Search for the cell housing the specified text and yield its [x, y] center coordinate. 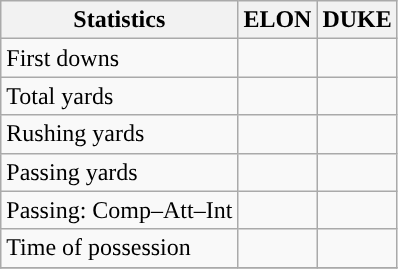
Statistics [120, 20]
First downs [120, 58]
Total yards [120, 96]
DUKE [357, 20]
ELON [278, 20]
Passing: Comp–Att–Int [120, 210]
Time of possession [120, 248]
Rushing yards [120, 134]
Passing yards [120, 172]
